For the text-containing cell, return its midpoint in [x, y] coordinate format. 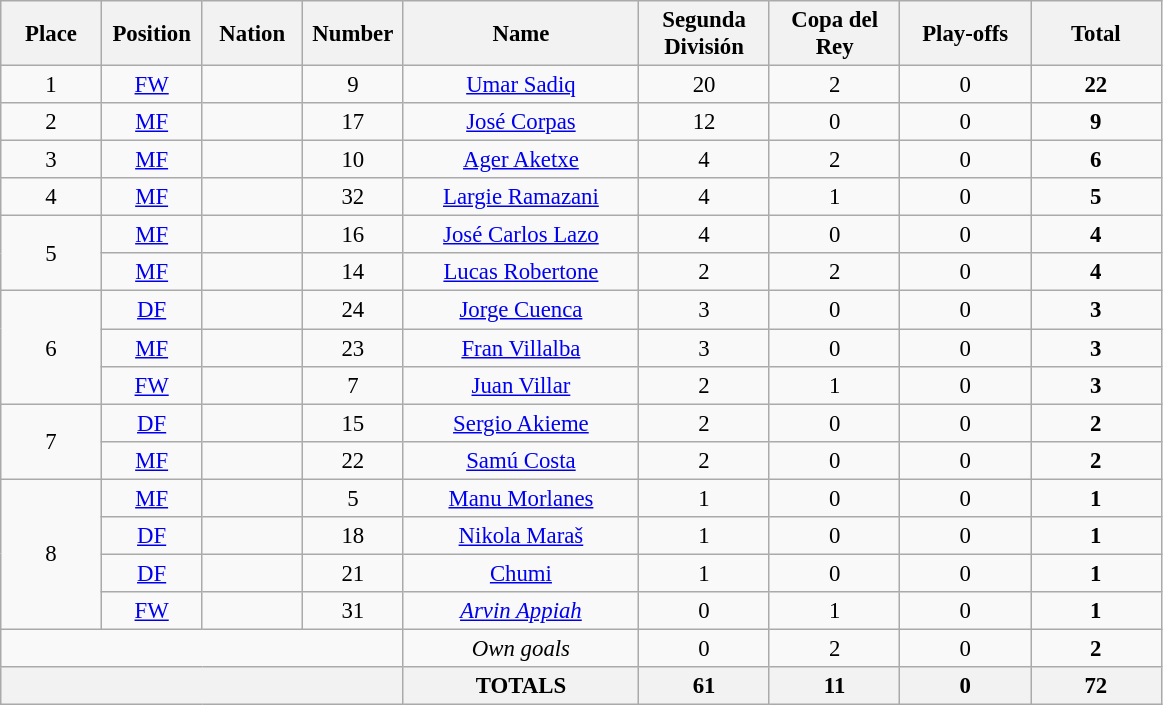
Copa del Rey [834, 34]
Nikola Maraš [521, 536]
18 [354, 536]
Largie Ramazani [521, 197]
Umar Sadiq [521, 85]
Sergio Akieme [521, 423]
Number [354, 34]
15 [354, 423]
12 [704, 122]
Chumi [521, 573]
Play-offs [966, 34]
8 [52, 554]
20 [704, 85]
16 [354, 235]
Total [1096, 34]
24 [354, 310]
32 [354, 197]
Lucas Robertone [521, 273]
Segunda División [704, 34]
José Carlos Lazo [521, 235]
11 [834, 686]
Fran Villalba [521, 348]
31 [354, 611]
23 [354, 348]
21 [354, 573]
Juan Villar [521, 385]
Own goals [521, 648]
Arvin Appiah [521, 611]
Ager Aketxe [521, 160]
José Corpas [521, 122]
Nation [252, 34]
61 [704, 686]
TOTALS [521, 686]
Place [52, 34]
Name [521, 34]
Samú Costa [521, 460]
10 [354, 160]
Manu Morlanes [521, 498]
17 [354, 122]
Jorge Cuenca [521, 310]
14 [354, 273]
Position [152, 34]
72 [1096, 686]
